From the cell containing the given text, extract its center point as [x, y] coordinate. 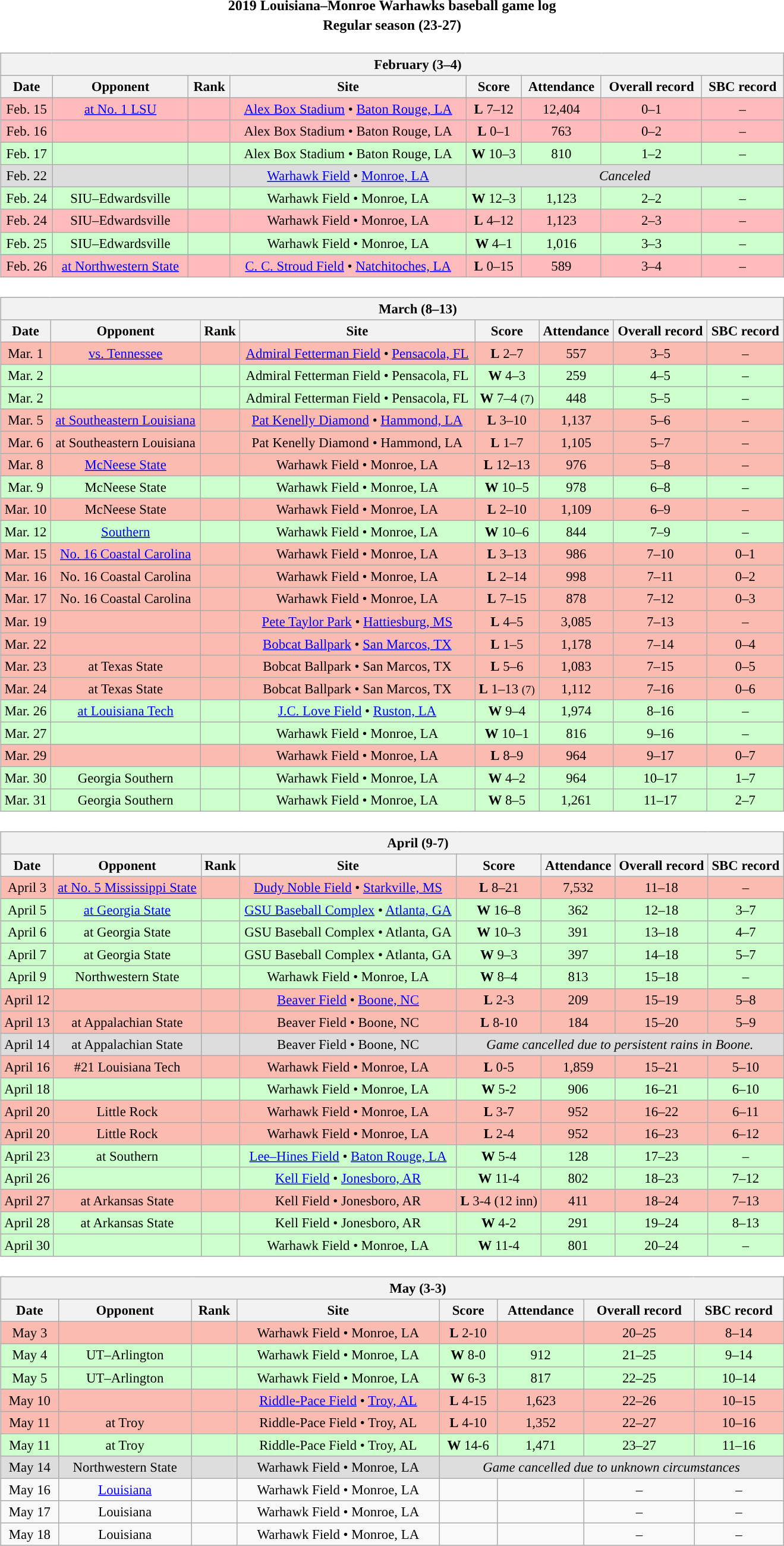
April (9-7) [392, 843]
Feb. 15 [26, 109]
2–3 [651, 221]
0–7 [745, 756]
Mar. 23 [26, 666]
April 12 [27, 1000]
1,109 [577, 510]
0–3 [745, 599]
998 [577, 577]
1,471 [541, 1445]
W 9–4 [507, 711]
L 2–10 [507, 510]
1,016 [561, 243]
801 [578, 1246]
Mar. 26 [26, 711]
128 [578, 1156]
Mar. 10 [26, 510]
Mar. 24 [26, 689]
Mar. 6 [26, 442]
2–2 [651, 199]
Mar. 22 [26, 644]
7–10 [660, 554]
0–5 [745, 666]
1,623 [541, 1400]
22–26 [640, 1400]
978 [577, 487]
12,404 [561, 109]
1,261 [577, 800]
L 3–13 [507, 554]
W 14-6 [468, 1445]
15–18 [662, 977]
L 2-3 [499, 1000]
W 7–4 (7) [507, 398]
April 3 [27, 888]
April 7 [27, 955]
10–15 [739, 1400]
at Southern [127, 1156]
L 7–12 [493, 109]
J.C. Love Field • Ruston, LA [357, 711]
W 8-0 [468, 1355]
April 18 [27, 1089]
23–27 [640, 1445]
April 5 [27, 910]
at No. 1 LSU [120, 109]
April 28 [27, 1223]
0–4 [745, 644]
April 16 [27, 1067]
L 4-10 [468, 1422]
May 16 [30, 1490]
W 5-4 [499, 1156]
10–16 [739, 1422]
Mar. 29 [26, 756]
1–7 [745, 778]
L 0-5 [499, 1067]
L 2–14 [507, 577]
362 [578, 910]
Mar. 9 [26, 487]
21–25 [640, 1355]
817 [541, 1378]
Mar. 15 [26, 554]
Dudy Noble Field • Starkville, MS [348, 888]
878 [577, 599]
3–7 [745, 910]
8–16 [660, 711]
Mar. 19 [26, 621]
L 2-4 [499, 1134]
397 [578, 955]
810 [561, 154]
May 5 [30, 1378]
L 8–21 [499, 888]
Southern [126, 532]
10–17 [660, 778]
291 [578, 1223]
22–25 [640, 1378]
#21 Louisiana Tech [127, 1067]
209 [578, 1000]
6–8 [660, 487]
7–16 [660, 689]
L 8–9 [507, 756]
L 2-10 [468, 1333]
6–11 [745, 1111]
20–25 [640, 1333]
L 2–7 [507, 353]
Mar. 27 [26, 733]
16–21 [662, 1089]
L 1–5 [507, 644]
3,085 [577, 621]
5–10 [745, 1067]
W 4–2 [507, 778]
11–17 [660, 800]
1,105 [577, 442]
9–14 [739, 1355]
April 30 [27, 1246]
13–18 [662, 932]
1,352 [541, 1422]
W 10–1 [507, 733]
4–5 [660, 375]
2–7 [745, 800]
0–6 [745, 689]
259 [577, 375]
L 3-7 [499, 1111]
May 14 [30, 1467]
1,137 [577, 420]
816 [577, 733]
Lee–Hines Field • Baton Rouge, LA [348, 1156]
February (3–4) [392, 64]
L 12–13 [507, 465]
4–7 [745, 932]
9–16 [660, 733]
10–14 [739, 1378]
1–2 [651, 154]
9–17 [660, 756]
Feb. 17 [26, 154]
W 12–3 [493, 199]
8–14 [739, 1333]
Mar. 16 [26, 577]
411 [578, 1201]
Mar. 12 [26, 532]
6–12 [745, 1134]
557 [577, 353]
18–24 [662, 1201]
6–10 [745, 1089]
W 5-2 [499, 1089]
813 [578, 977]
976 [577, 465]
906 [578, 1089]
W 10–5 [507, 487]
Feb. 25 [26, 243]
Mar. 31 [26, 800]
Mar. 5 [26, 420]
1,083 [577, 666]
L 4–12 [493, 221]
W 8–5 [507, 800]
L 3–10 [507, 420]
802 [578, 1179]
3–4 [651, 266]
Canceled [625, 176]
7–14 [660, 644]
C. C. Stroud Field • Natchitoches, LA [348, 266]
16–22 [662, 1111]
April 14 [27, 1044]
vs. Tennessee [126, 353]
at Northwestern State [120, 266]
L 8-10 [499, 1022]
L 4-15 [468, 1400]
3–5 [660, 353]
L 1–13 (7) [507, 689]
L 5–6 [507, 666]
1,859 [578, 1067]
Mar. 30 [26, 778]
16–23 [662, 1134]
Game cancelled due to unknown circumstances [611, 1467]
L 0–1 [493, 131]
Feb. 16 [26, 131]
April 23 [27, 1156]
W 4–1 [493, 243]
W 4–3 [507, 375]
L 1–7 [507, 442]
Mar. 8 [26, 465]
May 17 [30, 1512]
11–16 [739, 1445]
391 [578, 932]
Pete Taylor Park • Hattiesburg, MS [357, 621]
19–24 [662, 1223]
W 9–3 [499, 955]
589 [561, 266]
14–18 [662, 955]
W 4-2 [499, 1223]
L 7–15 [507, 599]
W 8–4 [499, 977]
at No. 5 Mississippi State [127, 888]
7–9 [660, 532]
L 3-4 (12 inn) [499, 1201]
6–9 [660, 510]
3–3 [651, 243]
W 10–6 [507, 532]
L 0–15 [493, 266]
8–13 [745, 1223]
Game cancelled due to persistent rains in Boone. [620, 1044]
April 9 [27, 977]
W 16–8 [499, 910]
15–19 [662, 1000]
at Louisiana Tech [126, 711]
184 [578, 1022]
763 [561, 131]
7–11 [660, 577]
March (8–13) [392, 309]
W 6-3 [468, 1378]
15–21 [662, 1067]
5–6 [660, 420]
Feb. 22 [26, 176]
22–27 [640, 1422]
986 [577, 554]
1,178 [577, 644]
Feb. 26 [26, 266]
15–20 [662, 1022]
May (3-3) [392, 1289]
7–15 [660, 666]
April 27 [27, 1201]
17–23 [662, 1156]
L 4–5 [507, 621]
18–23 [662, 1179]
11–18 [662, 888]
Mar. 17 [26, 599]
April 6 [27, 932]
844 [577, 532]
7,532 [578, 888]
1,112 [577, 689]
20–24 [662, 1246]
912 [541, 1355]
12–18 [662, 910]
1,974 [577, 711]
April 26 [27, 1179]
May 4 [30, 1355]
5–9 [745, 1022]
448 [577, 398]
May 10 [30, 1400]
May 18 [30, 1534]
Mar. 1 [26, 353]
May 3 [30, 1333]
5–5 [660, 398]
April 13 [27, 1022]
